Pinpoint the cell where the given text exists, returning its (X, Y) midpoint coordinate. 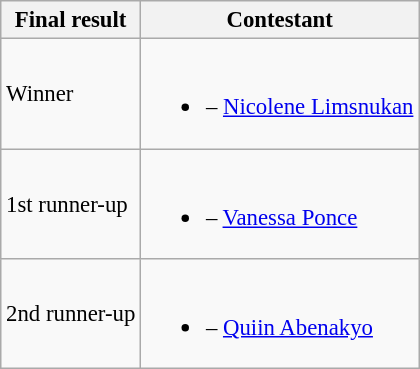
Winner (71, 94)
– Quiin Abenakyo (280, 314)
– Nicolene Limsnukan (280, 94)
Final result (71, 20)
2nd runner-up (71, 314)
– Vanessa Ponce (280, 204)
Contestant (280, 20)
1st runner-up (71, 204)
